Provide the [X, Y] coordinate of the cell's center where the given text is located.  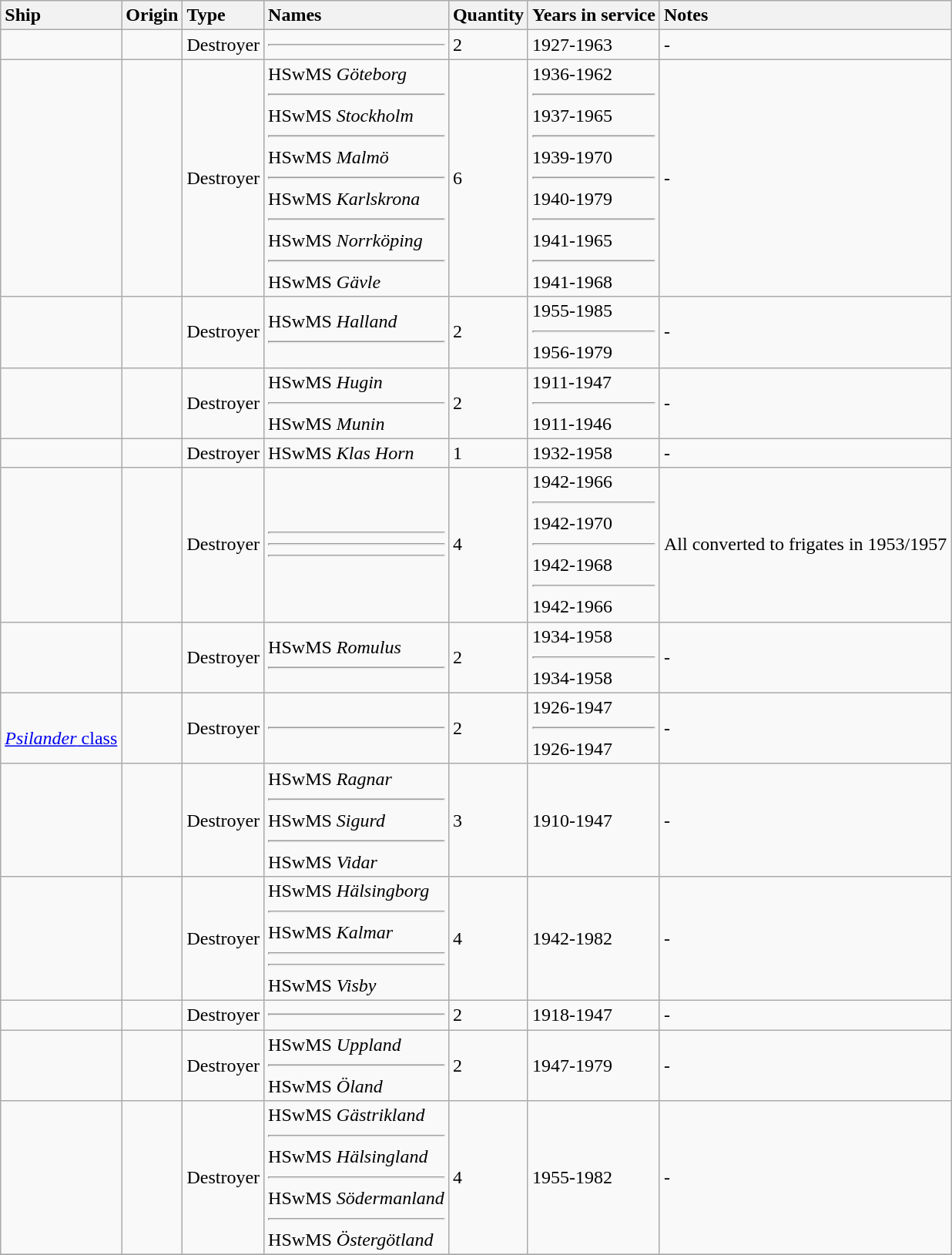
Ship [62, 15]
6 [488, 178]
Psilander class [62, 728]
Origin [153, 15]
1942-19661942-19701942-19681942-1966 [593, 545]
1932-1958 [593, 453]
3 [488, 820]
1918-1947 [593, 1015]
HSwMS Romulus [357, 657]
Type [223, 15]
1911-19471911-1946 [593, 403]
Names [357, 15]
1910-1947 [593, 820]
HSwMS GöteborgHSwMS StockholmHSwMS MalmöHSwMS KarlskronaHSwMS NorrköpingHSwMS Gävle [357, 178]
1947-1979 [593, 1065]
1955-1982 [593, 1178]
1955-19851956-1979 [593, 332]
1934-19581934-1958 [593, 657]
1926-19471926-1947 [593, 728]
1927-1963 [593, 45]
HSwMS Halland [357, 332]
1936-19621937-19651939-19701940-19791941-19651941-1968 [593, 178]
All converted to frigates in 1953/1957 [805, 545]
HSwMS HuginHSwMS Munin [357, 403]
HSwMS RagnarHSwMS SigurdHSwMS Vidar [357, 820]
HSwMS UpplandHSwMS Öland [357, 1065]
Notes [805, 15]
Quantity [488, 15]
1942-1982 [593, 938]
Years in service [593, 15]
HSwMS HälsingborgHSwMS Kalmar HSwMS Visby [357, 938]
HSwMS GästriklandHSwMS HälsinglandHSwMS SödermanlandHSwMS Östergötland [357, 1178]
HSwMS Klas Horn [357, 453]
1 [488, 453]
